Extract the (x, y) coordinate from the center of the cell holding the provided text.  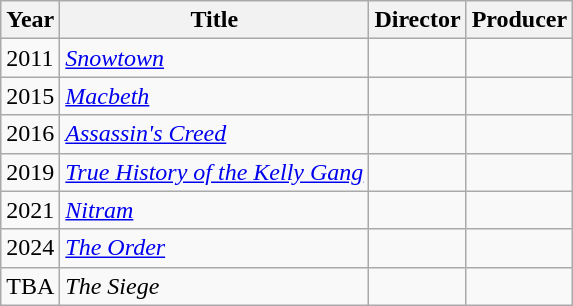
2011 (30, 58)
Nitram (214, 210)
2015 (30, 96)
Year (30, 20)
Title (214, 20)
Producer (520, 20)
TBA (30, 286)
Assassin's Creed (214, 134)
2016 (30, 134)
True History of the Kelly Gang (214, 172)
The Order (214, 248)
Macbeth (214, 96)
Director (418, 20)
2021 (30, 210)
The Siege (214, 286)
2019 (30, 172)
2024 (30, 248)
Snowtown (214, 58)
